Find where the given text appears and provide that cell's center as (X, Y) coordinate. 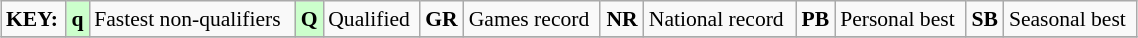
PB (816, 19)
NR (622, 19)
Seasonal best (1070, 19)
SB (985, 19)
Personal best (900, 19)
q (78, 19)
GR (442, 19)
Q (309, 19)
KEY: (34, 19)
Games record (532, 19)
Qualified (371, 19)
Fastest non-qualifiers (192, 19)
National record (720, 19)
